Determine the [x, y] coordinate at the center of the cell enclosing the given text.  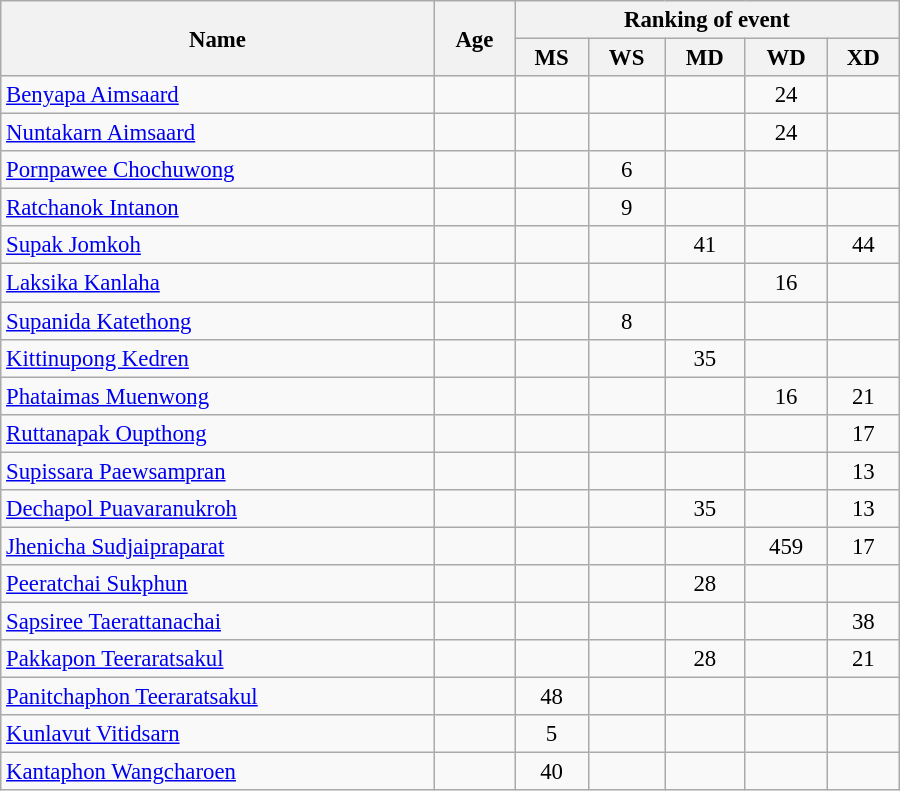
Jhenicha Sudjaipraparat [218, 546]
Nuntakarn Aimsaard [218, 133]
48 [552, 697]
Peeratchai Sukphun [218, 584]
Ratchanok Intanon [218, 208]
Supissara Paewsampran [218, 471]
6 [627, 170]
Pornpawee Chochuwong [218, 170]
Phataimas Muenwong [218, 396]
41 [705, 245]
Supanida Katethong [218, 321]
MS [552, 58]
Laksika Kanlaha [218, 283]
MD [705, 58]
8 [627, 321]
40 [552, 772]
XD [863, 58]
Age [474, 38]
Dechapol Puavaranukroh [218, 509]
WD [786, 58]
38 [863, 621]
Name [218, 38]
WS [627, 58]
Sapsiree Taerattanachai [218, 621]
Ruttanapak Oupthong [218, 433]
Kantaphon Wangcharoen [218, 772]
Ranking of event [708, 20]
Panitchaphon Teeraratsakul [218, 697]
Pakkapon Teeraratsakul [218, 659]
5 [552, 734]
44 [863, 245]
Supak Jomkoh [218, 245]
459 [786, 546]
Benyapa Aimsaard [218, 95]
Kunlavut Vitidsarn [218, 734]
Kittinupong Kedren [218, 358]
9 [627, 208]
